Identify which cell holds the provided text, then report its (X, Y) central coordinate. 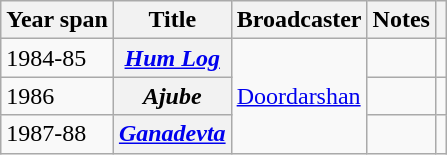
Notes (401, 20)
1986 (58, 96)
Hum Log (172, 58)
Doordarshan (299, 96)
Ganadevta (172, 134)
1987-88 (58, 134)
Ajube (172, 96)
1984-85 (58, 58)
Title (172, 20)
Broadcaster (299, 20)
Year span (58, 20)
